Return [X, Y] of the center of cell containing provided text 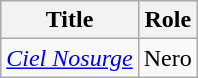
Title [70, 20]
Nero [168, 58]
Ciel Nosurge [70, 58]
Role [168, 20]
